Extract the [x, y] coordinate from the center of the cell holding the provided text.  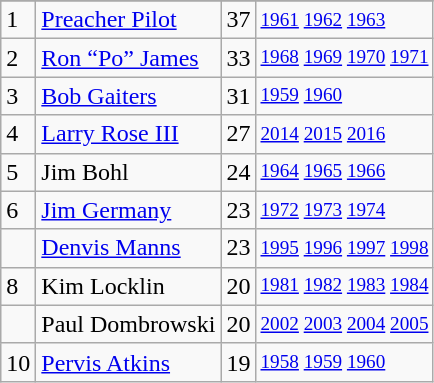
Ron “Po” James [128, 58]
Jim Bohl [128, 172]
4 [18, 134]
37 [238, 20]
1964 1965 1966 [344, 172]
6 [18, 210]
2002 2003 2004 2005 [344, 324]
1972 1973 1974 [344, 210]
2 [18, 58]
1995 1996 1997 1998 [344, 248]
Preacher Pilot [128, 20]
24 [238, 172]
27 [238, 134]
1981 1982 1983 1984 [344, 286]
Jim Germany [128, 210]
Denvis Manns [128, 248]
31 [238, 96]
1 [18, 20]
19 [238, 362]
5 [18, 172]
33 [238, 58]
10 [18, 362]
Paul Dombrowski [128, 324]
8 [18, 286]
Bob Gaiters [128, 96]
2014 2015 2016 [344, 134]
1958 1959 1960 [344, 362]
1959 1960 [344, 96]
1968 1969 1970 1971 [344, 58]
1961 1962 1963 [344, 20]
Pervis Atkins [128, 362]
Larry Rose III [128, 134]
3 [18, 96]
Kim Locklin [128, 286]
